For the text-containing cell, return its midpoint in [x, y] coordinate format. 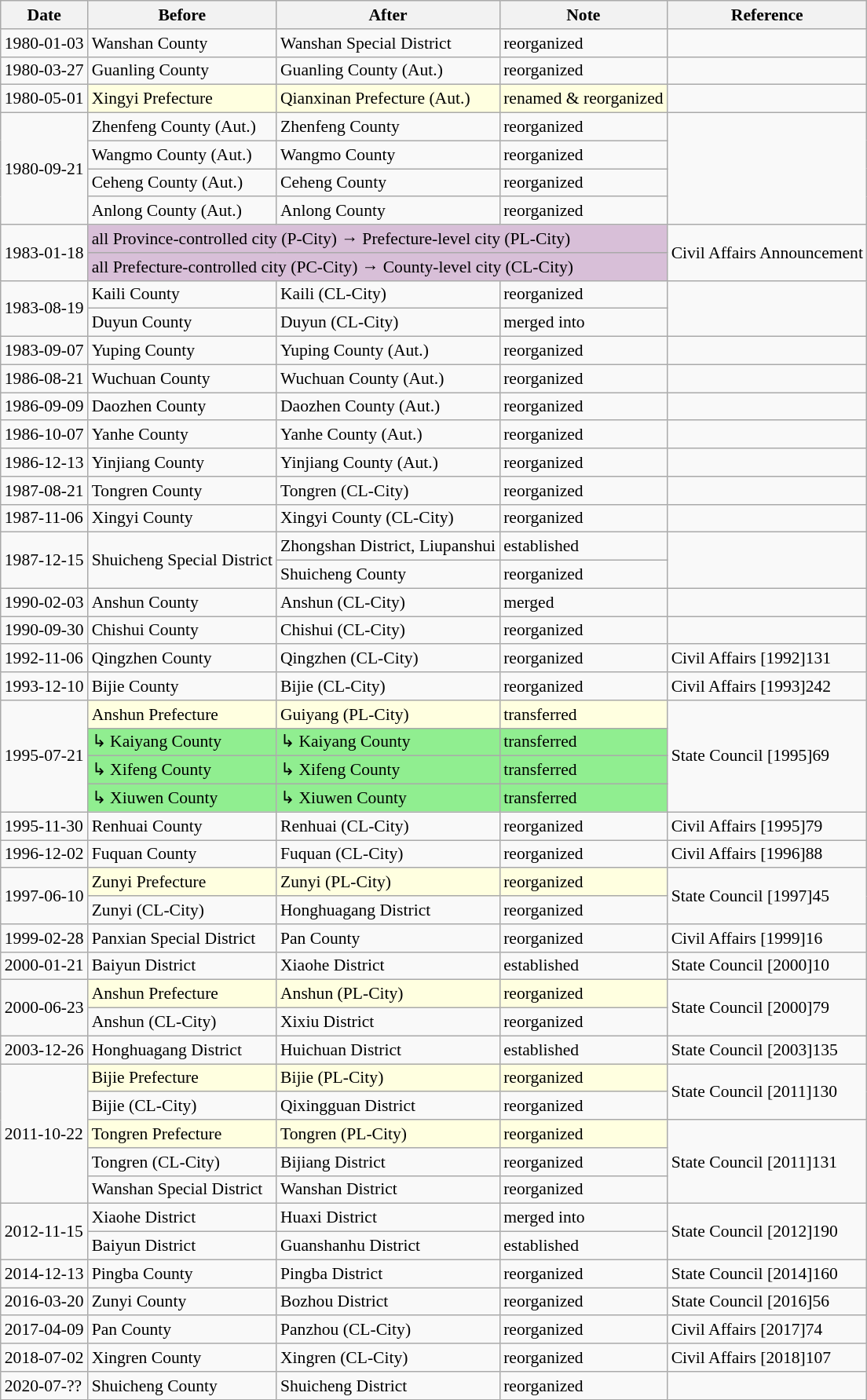
Daozhen County [182, 407]
1987-08-21 [44, 491]
Yinjiang County (Aut.) [388, 462]
Tongren County [182, 491]
Note [583, 15]
1983-09-07 [44, 351]
Bozhou District [388, 1302]
1996-12-02 [44, 854]
Zunyi Prefecture [182, 883]
Panzhou (CL-City) [388, 1330]
Guanshanhu District [388, 1246]
Xingyi County (CL-City) [388, 518]
Qixingguan District [388, 1106]
Xixiu District [388, 1022]
Bijie (PL-City) [388, 1078]
1992-11-06 [44, 659]
1990-09-30 [44, 631]
Duyun (CL-City) [388, 323]
Ceheng County [388, 183]
Anshun (PL-City) [388, 994]
Civil Affairs [1999]16 [767, 938]
2016-03-20 [44, 1302]
2017-04-09 [44, 1330]
1987-12-15 [44, 561]
Yinjiang County [182, 462]
Panxian Special District [182, 938]
State Council [2000]10 [767, 966]
1980-01-03 [44, 43]
Bijie Prefecture [182, 1078]
Bijie County [182, 686]
Renhuai (CL-City) [388, 826]
Wuchuan County (Aut.) [388, 378]
Civil Affairs [1996]88 [767, 854]
Civil Affairs [1995]79 [767, 826]
Renhuai County [182, 826]
Huaxi District [388, 1218]
Wuchuan County [182, 378]
Duyun County [182, 323]
Xingyi Prefecture [182, 99]
Zunyi (CL-City) [182, 910]
Yuping County [182, 351]
Xingren (CL-City) [388, 1358]
Xingren County [182, 1358]
Kaili County [182, 294]
2003-12-26 [44, 1050]
1995-11-30 [44, 826]
Shuicheng District [388, 1386]
Zhongshan District, Liupanshui [388, 546]
Civil Affairs [1992]131 [767, 659]
1980-03-27 [44, 71]
Chishui County [182, 631]
Chishui (CL-City) [388, 631]
Zunyi (PL-City) [388, 883]
State Council [1997]45 [767, 897]
Qingzhen (CL-City) [388, 659]
all Prefecture-controlled city (PC-City) → County-level city (CL-City) [378, 267]
1986-10-07 [44, 435]
Before [182, 15]
State Council [1995]69 [767, 756]
1980-09-21 [44, 169]
merged [583, 602]
2014-12-13 [44, 1274]
1999-02-28 [44, 938]
Reference [767, 15]
Pingba District [388, 1274]
2018-07-02 [44, 1358]
2000-06-23 [44, 1008]
Tongren (PL-City) [388, 1134]
1983-08-19 [44, 308]
Pingba County [182, 1274]
all Province-controlled city (P-City) → Prefecture-level city (PL-City) [378, 239]
1986-08-21 [44, 378]
Guanling County (Aut.) [388, 71]
2000-01-21 [44, 966]
State Council [2016]56 [767, 1302]
Huichuan District [388, 1050]
1986-12-13 [44, 462]
Wanshan County [182, 43]
1990-02-03 [44, 602]
Anlong County [388, 211]
Xingyi County [182, 518]
Civil Affairs [2018]107 [767, 1358]
Wanshan District [388, 1190]
Guiyang (PL-City) [388, 715]
Fuquan County [182, 854]
1993-12-10 [44, 686]
2020-07-?? [44, 1386]
Qianxinan Prefecture (Aut.) [388, 99]
State Council [2012]190 [767, 1231]
Guanling County [182, 71]
Tongren Prefecture [182, 1134]
1980-05-01 [44, 99]
Zhenfeng County [388, 127]
2011-10-22 [44, 1134]
1995-07-21 [44, 756]
State Council [2011]131 [767, 1162]
Wangmo County (Aut.) [182, 155]
Anlong County (Aut.) [182, 211]
State Council [2011]130 [767, 1091]
Bijiang District [388, 1162]
Yanhe County (Aut.) [388, 435]
State Council [2000]79 [767, 1008]
Daozhen County (Aut.) [388, 407]
Shuicheng Special District [182, 561]
State Council [2003]135 [767, 1050]
Zhenfeng County (Aut.) [182, 127]
1986-09-09 [44, 407]
Anshun County [182, 602]
1983-01-18 [44, 253]
2012-11-15 [44, 1231]
Yuping County (Aut.) [388, 351]
Kaili (CL-City) [388, 294]
1997-06-10 [44, 897]
Civil Affairs Announcement [767, 253]
State Council [2014]160 [767, 1274]
1987-11-06 [44, 518]
Date [44, 15]
Wangmo County [388, 155]
Zunyi County [182, 1302]
Qingzhen County [182, 659]
After [388, 15]
Yanhe County [182, 435]
renamed & reorganized [583, 99]
Ceheng County (Aut.) [182, 183]
Civil Affairs [2017]74 [767, 1330]
Fuquan (CL-City) [388, 854]
Civil Affairs [1993]242 [767, 686]
